Determine the [x, y] coordinate at the center of the cell enclosing the given text.  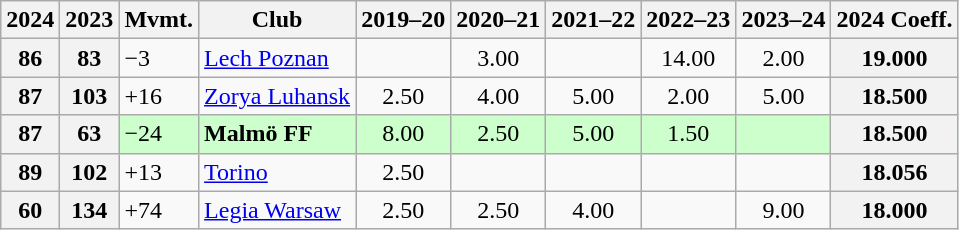
2022–23 [688, 20]
63 [90, 134]
18.000 [894, 210]
18.056 [894, 172]
+13 [159, 172]
Club [278, 20]
83 [90, 58]
8.00 [404, 134]
−3 [159, 58]
Malmö FF [278, 134]
2024 Coeff. [894, 20]
9.00 [784, 210]
134 [90, 210]
2024 [30, 20]
2019–20 [404, 20]
2023–24 [784, 20]
19.000 [894, 58]
Lech Poznan [278, 58]
14.00 [688, 58]
2023 [90, 20]
103 [90, 96]
Legia Warsaw [278, 210]
+74 [159, 210]
2020–21 [498, 20]
Torino [278, 172]
60 [30, 210]
102 [90, 172]
+16 [159, 96]
86 [30, 58]
89 [30, 172]
Zorya Luhansk [278, 96]
Mvmt. [159, 20]
1.50 [688, 134]
−24 [159, 134]
3.00 [498, 58]
2021–22 [594, 20]
